Pinpoint the cell where the given text exists, returning its [X, Y] midpoint coordinate. 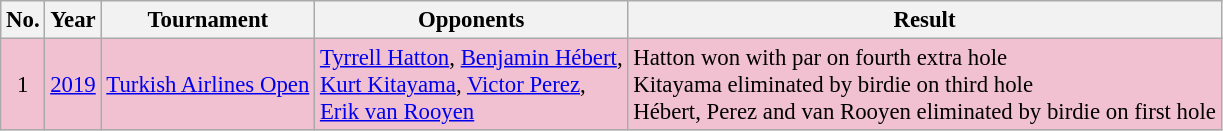
Turkish Airlines Open [208, 85]
1 [23, 85]
2019 [73, 85]
Tyrrell Hatton, Benjamin Hébert, Kurt Kitayama, Victor Perez, Erik van Rooyen [472, 85]
Result [924, 20]
No. [23, 20]
Year [73, 20]
Opponents [472, 20]
Hatton won with par on fourth extra holeKitayama eliminated by birdie on third holeHébert, Perez and van Rooyen eliminated by birdie on first hole [924, 85]
Tournament [208, 20]
